Provide the [X, Y] coordinate of the cell's center where the given text is located.  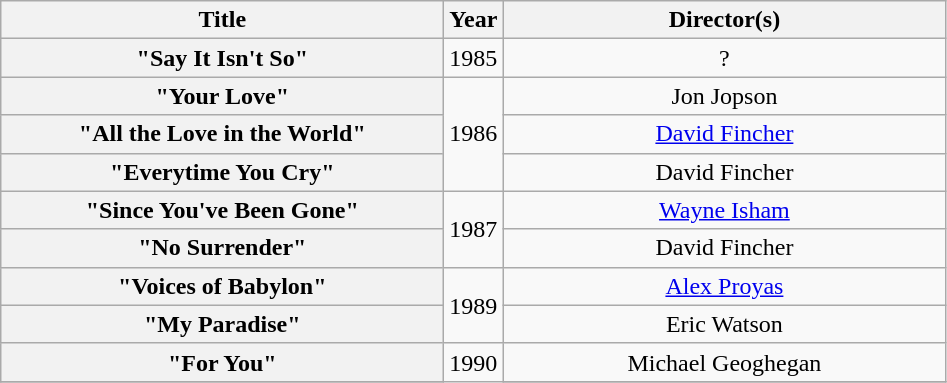
Year [474, 20]
Alex Proyas [724, 286]
"All the Love in the World" [222, 134]
"For You" [222, 362]
Michael Geoghegan [724, 362]
"Voices of Babylon" [222, 286]
"Since You've Been Gone" [222, 210]
Title [222, 20]
Wayne Isham [724, 210]
1989 [474, 305]
"Everytime You Cry" [222, 172]
"My Paradise" [222, 324]
? [724, 58]
"Your Love" [222, 96]
"Say It Isn't So" [222, 58]
Director(s) [724, 20]
Eric Watson [724, 324]
1990 [474, 362]
1985 [474, 58]
"No Surrender" [222, 248]
Jon Jopson [724, 96]
1987 [474, 229]
1986 [474, 134]
